Pinpoint the cell where the given text exists, returning its (x, y) midpoint coordinate. 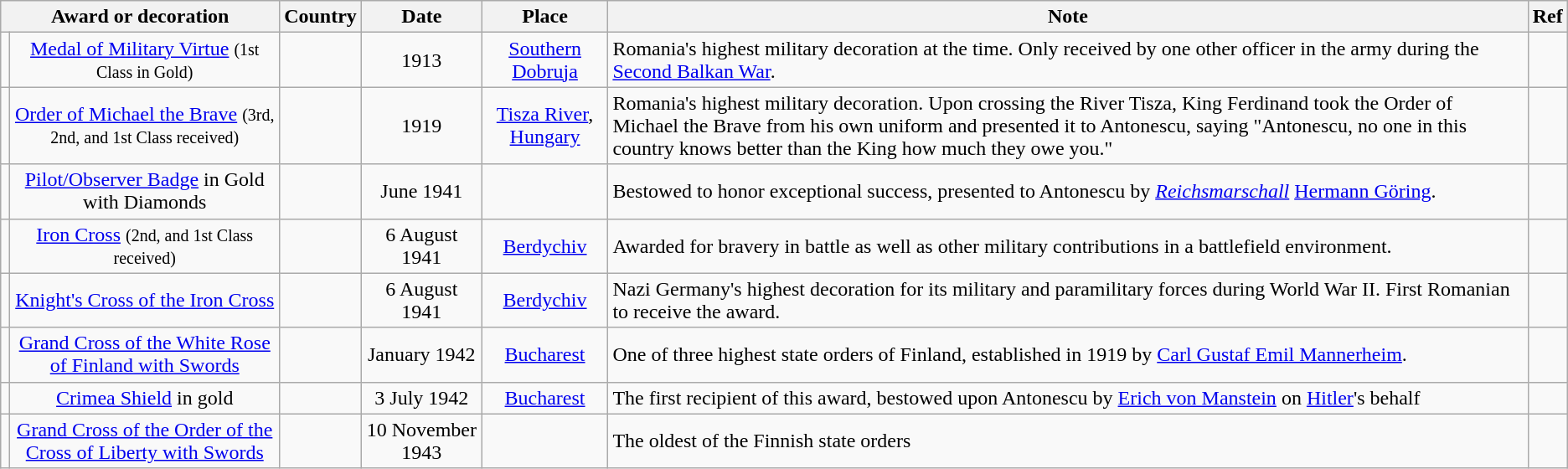
Knight's Cross of the Iron Cross (145, 300)
Medal of Military Virtue (1st Class in Gold) (145, 60)
Order of Michael the Brave (3rd, 2nd, and 1st Class received) (145, 126)
Tisza River, Hungary (544, 126)
Ref (1548, 17)
Note (1068, 17)
June 1941 (421, 191)
January 1942 (421, 355)
Date (421, 17)
Award or decoration (141, 17)
The oldest of the Finnish state orders (1068, 441)
1919 (421, 126)
Place (544, 17)
Iron Cross (2nd, and 1st Class received) (145, 246)
One of three highest state orders of Finland, established in 1919 by Carl Gustaf Emil Mannerheim. (1068, 355)
Awarded for bravery in battle as well as other military contributions in a battlefield environment. (1068, 246)
Country (321, 17)
The first recipient of this award, bestowed upon Antonescu by Erich von Manstein on Hitler's behalf (1068, 398)
Bestowed to honor exceptional success, presented to Antonescu by Reichsmarschall Hermann Göring. (1068, 191)
Crimea Shield in gold (145, 398)
Pilot/Observer Badge in Gold with Diamonds (145, 191)
1913 (421, 60)
Grand Cross of the Order of the Cross of Liberty with Swords (145, 441)
Southern Dobruja (544, 60)
10 November 1943 (421, 441)
3 July 1942 (421, 398)
Nazi Germany's highest decoration for its military and paramilitary forces during World War II. First Romanian to receive the award. (1068, 300)
Romania's highest military decoration at the time. Only received by one other officer in the army during the Second Balkan War. (1068, 60)
Grand Cross of the White Rose of Finland with Swords (145, 355)
